From the cell containing the given text, extract its center point as [X, Y] coordinate. 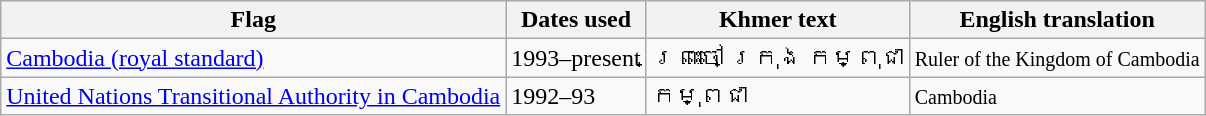
កមុ្ពជា [778, 96]
Ruler of the Kingdom of Cambodia [1057, 58]
ព្រះចៅ ក្រុង កម្ពុជា [778, 58]
United Nations Transitional Authority in Cambodia [254, 96]
English translation [1057, 20]
1993–present [576, 58]
Dates used [576, 20]
Flag [254, 20]
Khmer text [778, 20]
Cambodia [1057, 96]
Cambodia (royal standard) [254, 58]
1992–93 [576, 96]
